Locate the cell with the specified text and output its [X, Y] center coordinate. 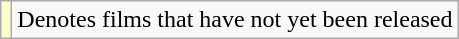
Denotes films that have not yet been released [235, 20]
